Locate the cell with the specified text and output its [x, y] center coordinate. 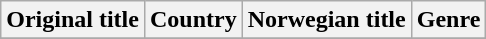
Country [193, 20]
Genre [448, 20]
Norwegian title [326, 20]
Original title [73, 20]
